Pinpoint the cell where the given text exists, returning its (X, Y) midpoint coordinate. 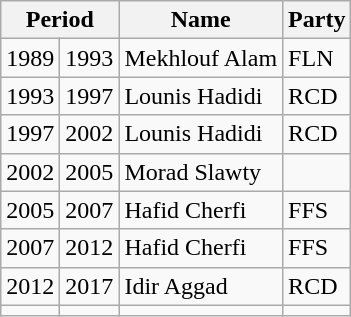
Idir Aggad (201, 286)
Period (60, 20)
Name (201, 20)
1989 (30, 58)
FLN (317, 58)
2017 (90, 286)
Morad Slawty (201, 172)
Mekhlouf Alam (201, 58)
Party (317, 20)
